From the cell containing the given text, extract its center point as [X, Y] coordinate. 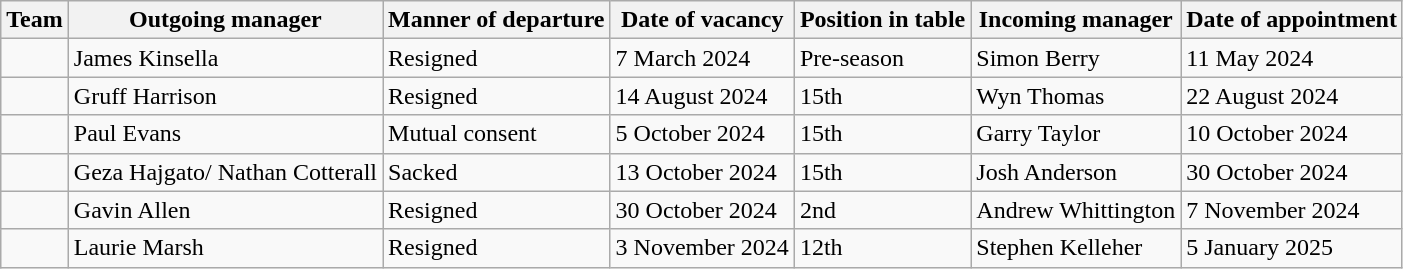
13 October 2024 [702, 172]
Geza Hajgato/ Nathan Cotterall [225, 172]
Date of vacancy [702, 20]
Pre-season [882, 58]
14 August 2024 [702, 96]
Position in table [882, 20]
Outgoing manager [225, 20]
Garry Taylor [1076, 134]
Manner of departure [496, 20]
Stephen Kelleher [1076, 248]
7 November 2024 [1292, 210]
Incoming manager [1076, 20]
Josh Anderson [1076, 172]
Gavin Allen [225, 210]
Gruff Harrison [225, 96]
12th [882, 248]
Paul Evans [225, 134]
3 November 2024 [702, 248]
James Kinsella [225, 58]
7 March 2024 [702, 58]
Andrew Whittington [1076, 210]
5 October 2024 [702, 134]
Sacked [496, 172]
Wyn Thomas [1076, 96]
11 May 2024 [1292, 58]
Date of appointment [1292, 20]
10 October 2024 [1292, 134]
Simon Berry [1076, 58]
2nd [882, 210]
Laurie Marsh [225, 248]
22 August 2024 [1292, 96]
Team [35, 20]
Mutual consent [496, 134]
5 January 2025 [1292, 248]
